From the cell containing the given text, extract its center point as [X, Y] coordinate. 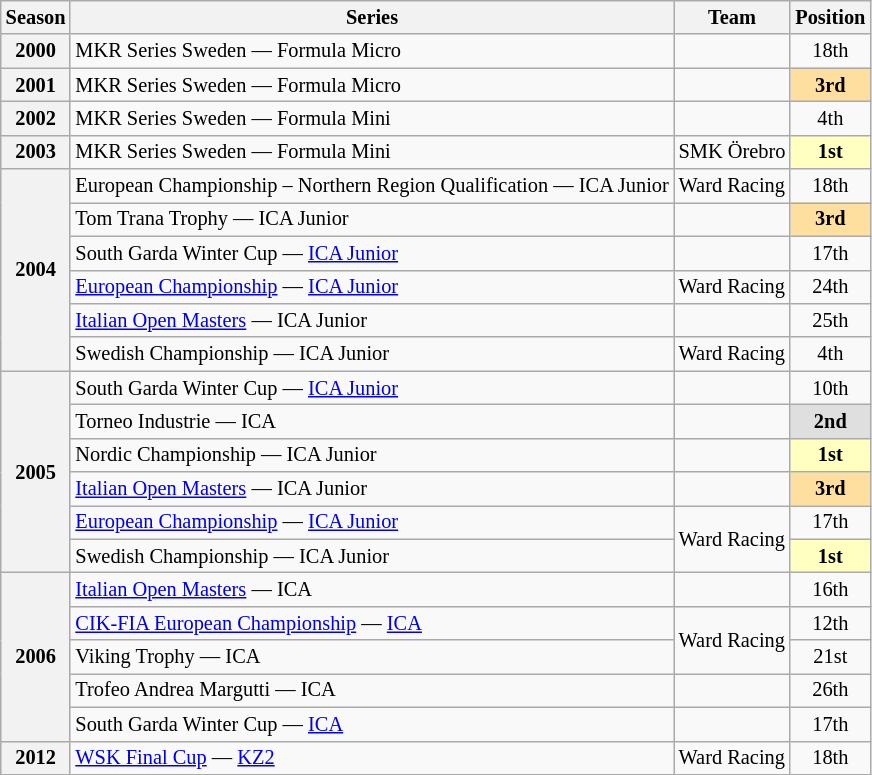
Torneo Industrie — ICA [372, 421]
Tom Trana Trophy — ICA Junior [372, 219]
Trofeo Andrea Margutti — ICA [372, 690]
12th [830, 623]
Nordic Championship — ICA Junior [372, 455]
24th [830, 287]
2nd [830, 421]
2000 [36, 51]
2002 [36, 118]
26th [830, 690]
Series [372, 17]
Team [732, 17]
2004 [36, 270]
WSK Final Cup — KZ2 [372, 758]
SMK Örebro [732, 152]
Viking Trophy — ICA [372, 657]
10th [830, 388]
2005 [36, 472]
CIK-FIA European Championship — ICA [372, 623]
Italian Open Masters — ICA [372, 589]
21st [830, 657]
South Garda Winter Cup — ICA [372, 724]
2003 [36, 152]
2006 [36, 656]
25th [830, 320]
2001 [36, 85]
European Championship – Northern Region Qualification — ICA Junior [372, 186]
2012 [36, 758]
Position [830, 17]
16th [830, 589]
Season [36, 17]
